Provide the (X, Y) coordinate of the cell's center where the given text is located.  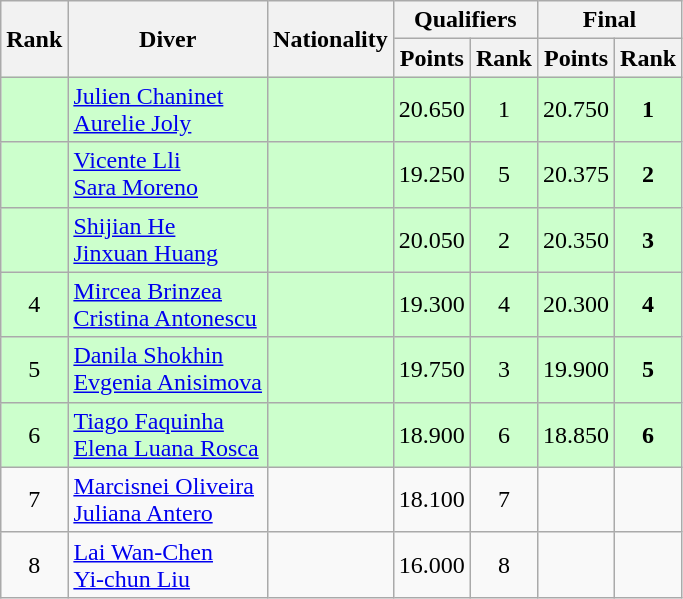
20.300 (576, 304)
20.350 (576, 240)
19.750 (432, 370)
20.750 (576, 110)
Tiago FaquinhaElena Luana Rosca (168, 434)
Diver (168, 39)
Final (609, 20)
19.300 (432, 304)
19.250 (432, 174)
18.900 (432, 434)
20.050 (432, 240)
20.650 (432, 110)
20.375 (576, 174)
Marcisnei OliveiraJuliana Antero (168, 500)
Mircea BrinzeaCristina Antonescu (168, 304)
18.850 (576, 434)
Nationality (331, 39)
Shijian HeJinxuan Huang (168, 240)
Julien ChaninetAurelie Joly (168, 110)
Qualifiers (465, 20)
Vicente LliSara Moreno (168, 174)
19.900 (576, 370)
16.000 (432, 564)
18.100 (432, 500)
Danila ShokhinEvgenia Anisimova (168, 370)
Lai Wan-ChenYi-chun Liu (168, 564)
